Provide the (X, Y) coordinate of the cell's center where the given text is located.  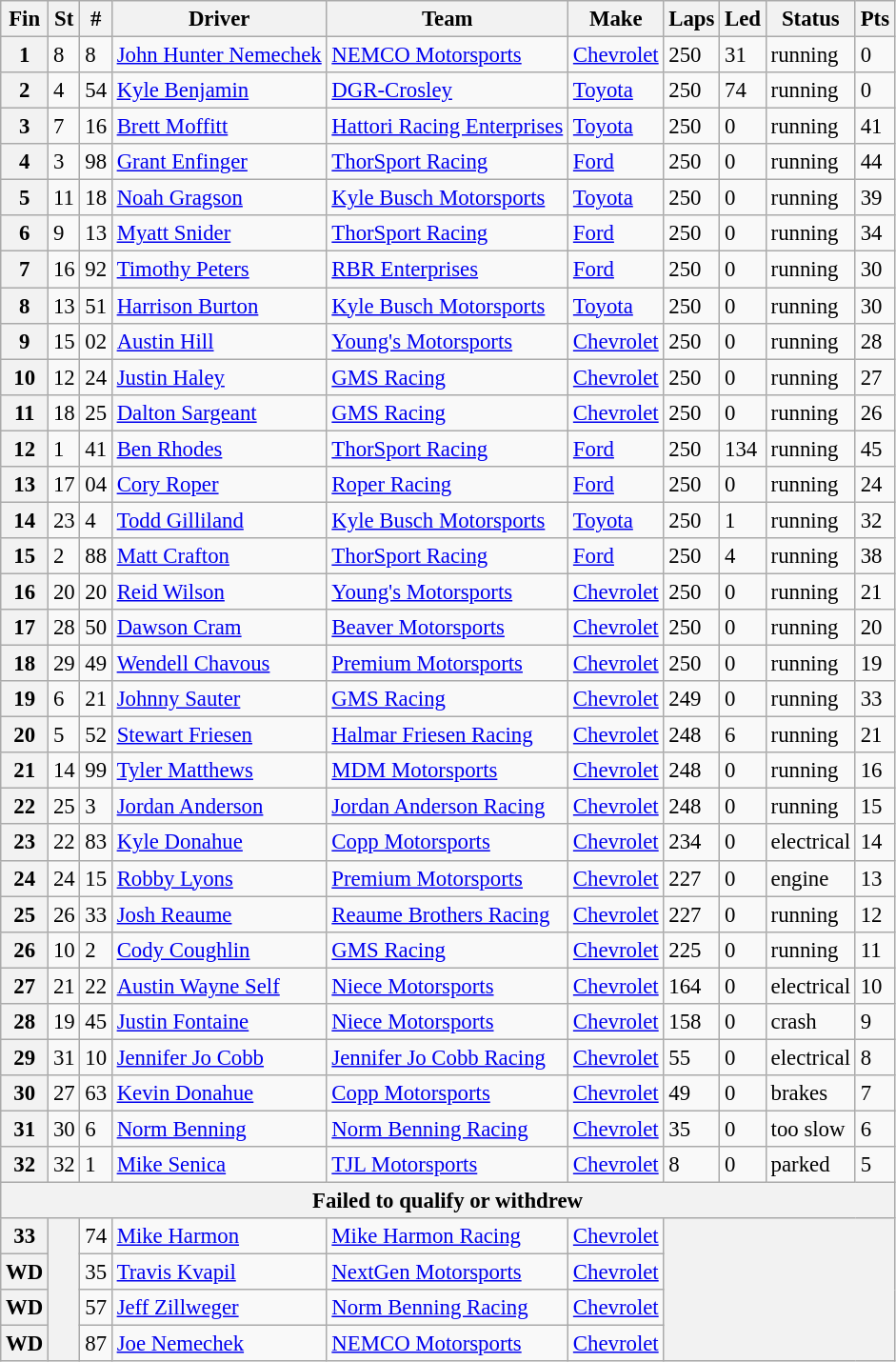
02 (95, 341)
Fin (25, 19)
Noah Gragson (219, 198)
Grant Enfinger (219, 162)
92 (95, 270)
88 (95, 556)
249 (691, 699)
Wendell Chavous (219, 664)
Matt Crafton (219, 556)
Jordan Anderson Racing (448, 807)
Failed to qualify or withdrew (448, 1201)
DGR-Crosley (448, 90)
Kyle Donahue (219, 843)
Robby Lyons (219, 878)
50 (95, 628)
44 (874, 162)
brakes (810, 1093)
MDM Motorsports (448, 771)
John Hunter Nemechek (219, 55)
parked (810, 1165)
52 (95, 735)
Travis Kvapil (219, 1272)
RBR Enterprises (448, 270)
crash (810, 1022)
Tyler Matthews (219, 771)
Ben Rhodes (219, 449)
39 (874, 198)
234 (691, 843)
Harrison Burton (219, 306)
Pts (874, 19)
57 (95, 1308)
Cory Roper (219, 485)
Roper Racing (448, 485)
Hattori Racing Enterprises (448, 127)
54 (95, 90)
225 (691, 950)
Timothy Peters (219, 270)
Josh Reaume (219, 914)
83 (95, 843)
# (95, 19)
Halmar Friesen Racing (448, 735)
Reid Wilson (219, 591)
Todd Gilliland (219, 520)
55 (691, 1057)
Led (743, 19)
NextGen Motorsports (448, 1272)
TJL Motorsports (448, 1165)
34 (874, 233)
134 (743, 449)
87 (95, 1344)
Austin Hill (219, 341)
Mike Senica (219, 1165)
Jennifer Jo Cobb (219, 1057)
Reaume Brothers Racing (448, 914)
engine (810, 878)
Cody Coughlin (219, 950)
Stewart Friesen (219, 735)
38 (874, 556)
164 (691, 986)
63 (95, 1093)
Johnny Sauter (219, 699)
Jeff Zillweger (219, 1308)
04 (95, 485)
Mike Harmon (219, 1236)
Justin Haley (219, 377)
Beaver Motorsports (448, 628)
Brett Moffitt (219, 127)
Driver (219, 19)
Dawson Cram (219, 628)
Jennifer Jo Cobb Racing (448, 1057)
Make (616, 19)
Joe Nemechek (219, 1344)
Norm Benning (219, 1129)
too slow (810, 1129)
Mike Harmon Racing (448, 1236)
St (65, 19)
Justin Fontaine (219, 1022)
Dalton Sargeant (219, 412)
51 (95, 306)
Team (448, 19)
Myatt Snider (219, 233)
Status (810, 19)
Austin Wayne Self (219, 986)
99 (95, 771)
Kevin Donahue (219, 1093)
158 (691, 1022)
Jordan Anderson (219, 807)
98 (95, 162)
Kyle Benjamin (219, 90)
Laps (691, 19)
